Identify which cell holds the provided text, then report its [X, Y] central coordinate. 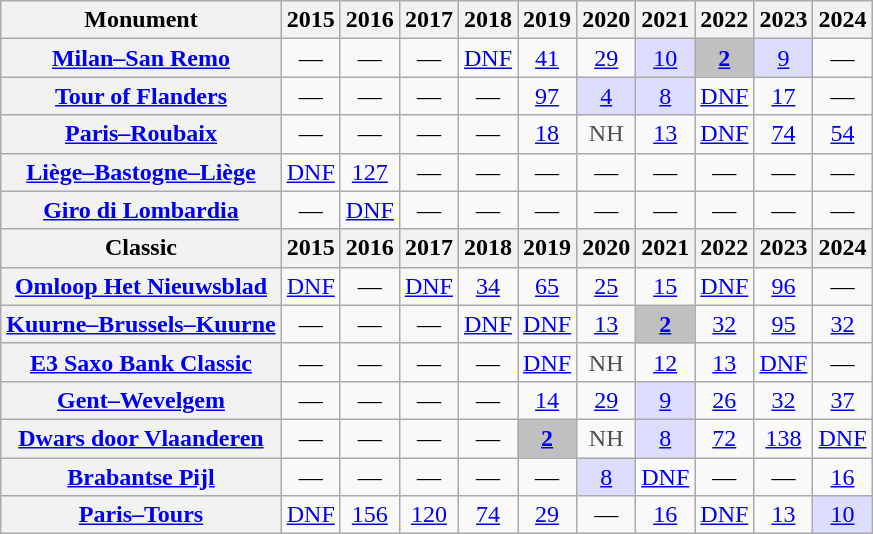
34 [488, 286]
Tour of Flanders [141, 96]
Milan–San Remo [141, 58]
Kuurne–Brussels–Kuurne [141, 324]
120 [428, 515]
Omloop Het Nieuwsblad [141, 286]
15 [666, 286]
Paris–Roubaix [141, 134]
95 [784, 324]
Monument [141, 20]
Paris–Tours [141, 515]
Gent–Wevelgem [141, 400]
41 [548, 58]
17 [784, 96]
Brabantse Pijl [141, 477]
37 [842, 400]
12 [666, 362]
14 [548, 400]
127 [370, 172]
25 [606, 286]
18 [548, 134]
E3 Saxo Bank Classic [141, 362]
4 [606, 96]
54 [842, 134]
72 [724, 438]
Classic [141, 248]
Dwars door Vlaanderen [141, 438]
138 [784, 438]
156 [370, 515]
Liège–Bastogne–Liège [141, 172]
65 [548, 286]
26 [724, 400]
Giro di Lombardia [141, 210]
97 [548, 96]
96 [784, 286]
